Extract the (x, y) coordinate from the center of the cell holding the provided text.  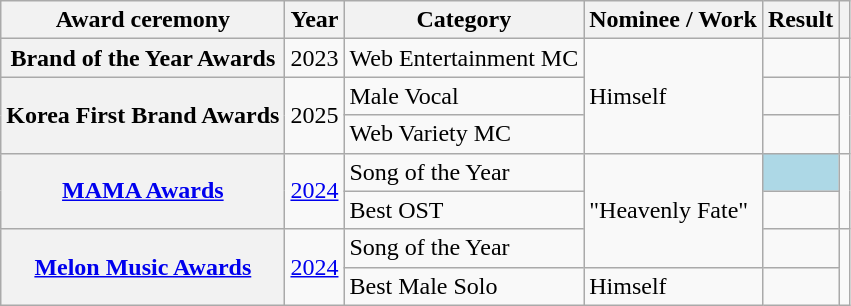
Year (314, 20)
Nominee / Work (674, 20)
Web Entertainment MC (464, 58)
Melon Music Awards (143, 267)
Web Variety MC (464, 134)
2023 (314, 58)
Korea First Brand Awards (143, 115)
Best Male Solo (464, 286)
MAMA Awards (143, 191)
Male Vocal (464, 96)
2025 (314, 115)
Result (800, 20)
Best OST (464, 210)
Category (464, 20)
"Heavenly Fate" (674, 210)
Award ceremony (143, 20)
Brand of the Year Awards (143, 58)
